Locate the cell with the specified text and output its [X, Y] center coordinate. 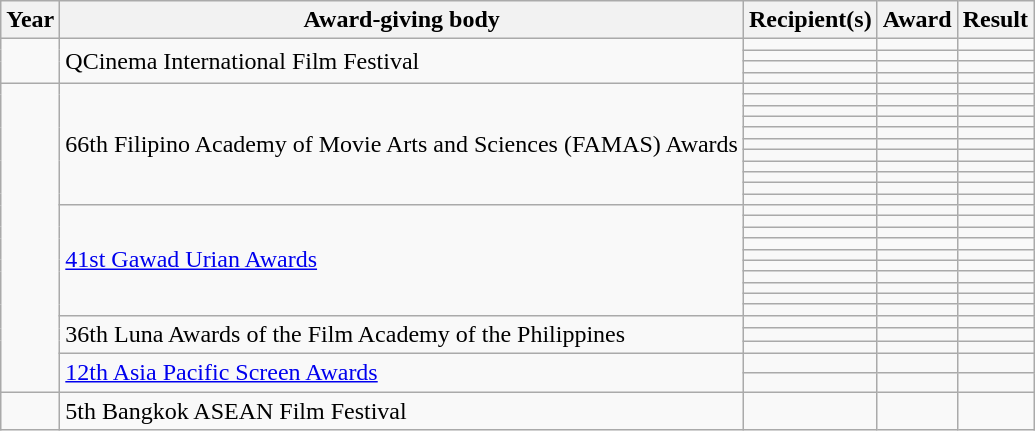
36th Luna Awards of the Film Academy of the Philippines [402, 334]
Award [917, 20]
Award-giving body [402, 20]
12th Asia Pacific Screen Awards [402, 372]
Recipient(s) [810, 20]
Result [995, 20]
41st Gawad Urian Awards [402, 260]
5th Bangkok ASEAN Film Festival [402, 411]
QCinema International Film Festival [402, 61]
Year [30, 20]
66th Filipino Academy of Movie Arts and Sciences (FAMAS) Awards [402, 144]
